Pinpoint the cell where the given text exists, returning its (x, y) midpoint coordinate. 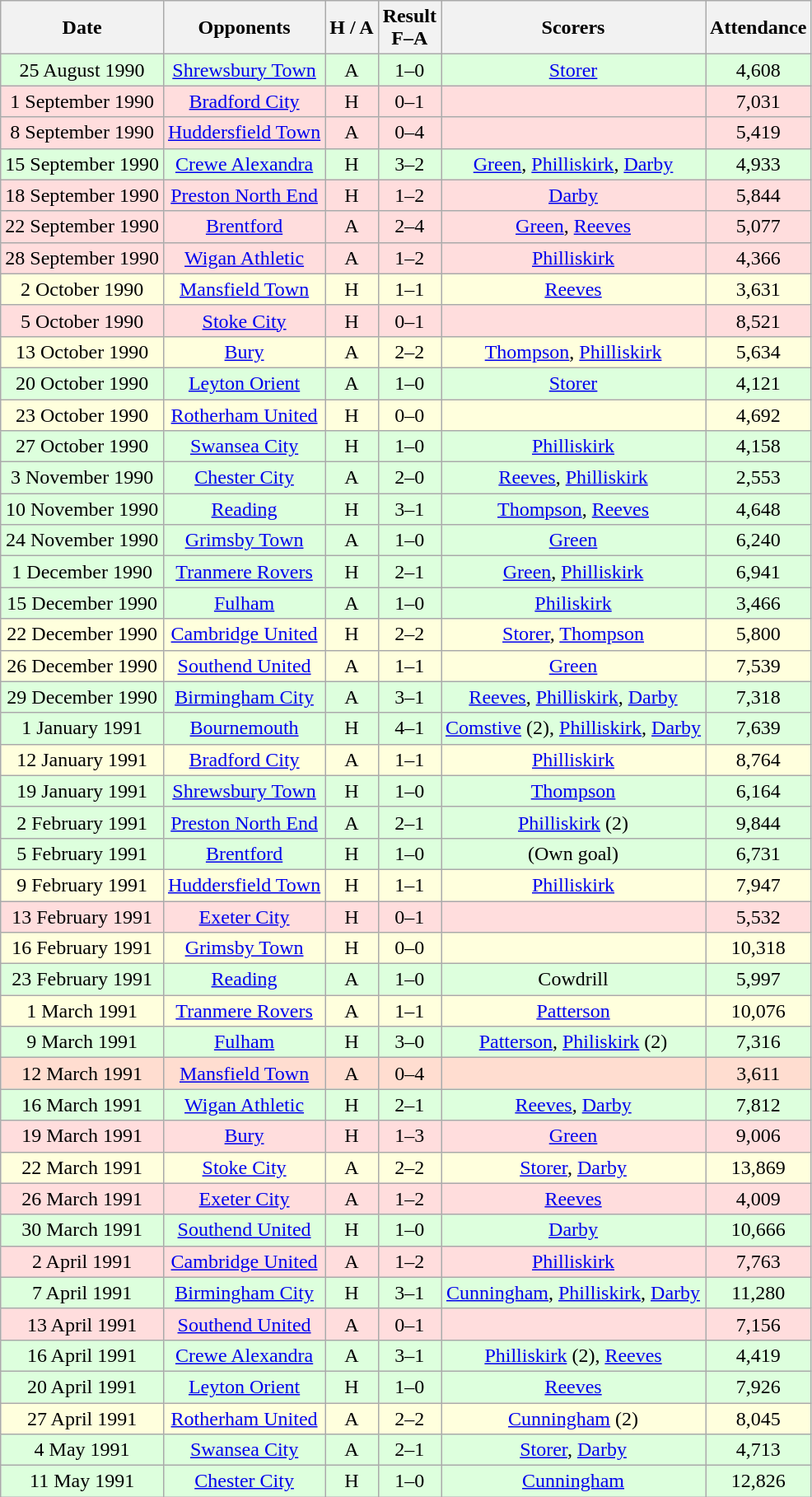
Philliskirk (2) (573, 822)
13 February 1991 (82, 917)
20 October 1990 (82, 383)
9,006 (758, 1136)
Reeves, Darby (573, 1105)
4 May 1991 (82, 1450)
23 October 1990 (82, 414)
5,844 (758, 195)
3 November 1990 (82, 478)
2–0 (409, 478)
Patterson (573, 1011)
12,826 (758, 1481)
9 March 1991 (82, 1042)
24 November 1990 (82, 540)
13 April 1991 (82, 1324)
25 August 1990 (82, 70)
5,532 (758, 917)
7,763 (758, 1261)
9,844 (758, 822)
Opponents (244, 28)
22 December 1990 (82, 634)
8,521 (758, 320)
Date (82, 28)
10,318 (758, 948)
10 November 1990 (82, 509)
11,280 (758, 1293)
20 April 1991 (82, 1387)
6,941 (758, 572)
7,156 (758, 1324)
22 March 1991 (82, 1167)
7,639 (758, 728)
5 February 1991 (82, 854)
Storer, Thompson (573, 634)
19 January 1991 (82, 791)
Green, Philliskirk, Darby (573, 164)
26 December 1990 (82, 666)
7,539 (758, 666)
Thompson, Philliskirk (573, 352)
13,869 (758, 1167)
Green, Philliskirk (573, 572)
16 February 1991 (82, 948)
1 September 1990 (82, 101)
Cunningham (573, 1481)
Thompson, Reeves (573, 509)
3,611 (758, 1074)
2,553 (758, 478)
9 February 1991 (82, 885)
22 September 1990 (82, 227)
8,045 (758, 1418)
(Own goal) (573, 854)
7,031 (758, 101)
ResultF–A (409, 28)
29 December 1990 (82, 697)
13 October 1990 (82, 352)
1 January 1991 (82, 728)
15 September 1990 (82, 164)
4,366 (758, 258)
2 February 1991 (82, 822)
Philliskirk (2), Reeves (573, 1355)
26 March 1991 (82, 1199)
1 December 1990 (82, 572)
Cowdrill (573, 980)
7,812 (758, 1105)
7,947 (758, 885)
5,800 (758, 634)
16 April 1991 (82, 1355)
28 September 1990 (82, 258)
7 April 1991 (82, 1293)
10,076 (758, 1011)
4,121 (758, 383)
4–1 (409, 728)
23 February 1991 (82, 980)
3–2 (409, 164)
30 March 1991 (82, 1230)
5 October 1990 (82, 320)
4,419 (758, 1355)
2 October 1990 (82, 289)
Reeves, Philliskirk, Darby (573, 697)
7,316 (758, 1042)
3,631 (758, 289)
1–3 (409, 1136)
4,009 (758, 1199)
11 May 1991 (82, 1481)
27 October 1990 (82, 447)
4,713 (758, 1450)
4,648 (758, 509)
4,933 (758, 164)
7,926 (758, 1387)
3,466 (758, 603)
6,240 (758, 540)
6,164 (758, 791)
5,419 (758, 133)
Philiskirk (573, 603)
15 December 1990 (82, 603)
5,077 (758, 227)
7,318 (758, 697)
12 March 1991 (82, 1074)
12 January 1991 (82, 760)
4,692 (758, 414)
Scorers (573, 28)
16 March 1991 (82, 1105)
5,997 (758, 980)
Comstive (2), Philliskirk, Darby (573, 728)
4,608 (758, 70)
2 April 1991 (82, 1261)
H / A (352, 28)
5,634 (758, 352)
Green, Reeves (573, 227)
4,158 (758, 447)
Thompson (573, 791)
8,764 (758, 760)
10,666 (758, 1230)
8 September 1990 (82, 133)
Cunningham, Philliskirk, Darby (573, 1293)
27 April 1991 (82, 1418)
6,731 (758, 854)
Patterson, Philiskirk (2) (573, 1042)
Bournemouth (244, 728)
19 March 1991 (82, 1136)
1 March 1991 (82, 1011)
2–4 (409, 227)
18 September 1990 (82, 195)
Reeves, Philliskirk (573, 478)
3–0 (409, 1042)
Attendance (758, 28)
Cunningham (2) (573, 1418)
